Return (X, Y) of the center of cell containing provided text 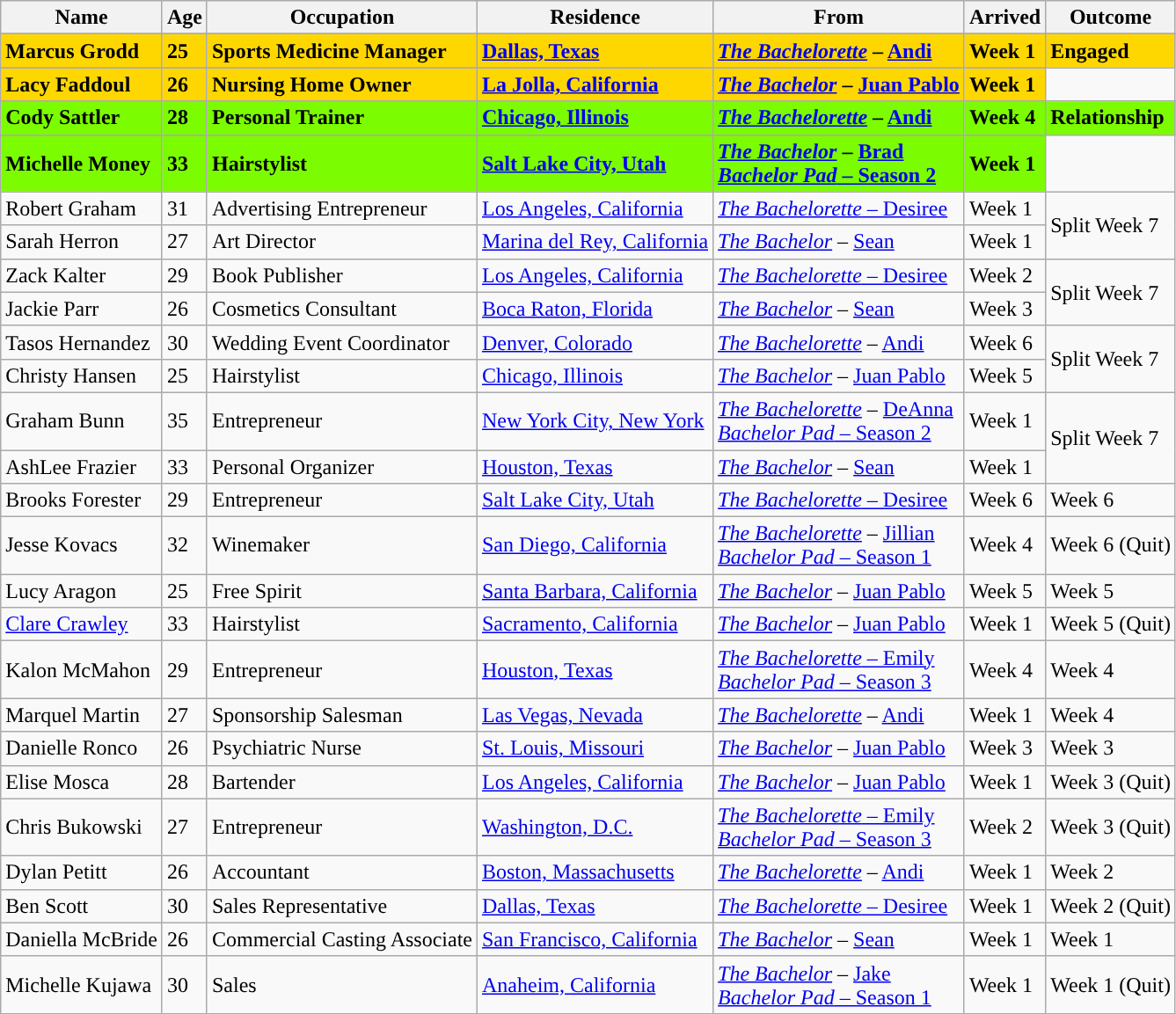
Michelle Money (82, 164)
Chris Bukowski (82, 827)
Clare Crawley (82, 624)
Sarah Herron (82, 242)
Lucy Aragon (82, 591)
Denver, Colorado (595, 342)
35 (185, 420)
AshLee Frazier (82, 467)
Free Spirit (341, 591)
Santa Barbara, California (595, 591)
Robert Graham (82, 208)
Danielle Ronco (82, 748)
Cody Sattler (82, 118)
Marina del Rey, California (595, 242)
Washington, D.C. (595, 827)
Week 6 (Quit) (1111, 545)
Daniella McBride (82, 939)
Marquel Martin (82, 715)
Michelle Kujawa (82, 985)
Boca Raton, Florida (595, 309)
Kalon McMahon (82, 670)
Lacy Faddoul (82, 84)
Commercial Casting Associate (341, 939)
Christy Hansen (82, 376)
San Francisco, California (595, 939)
Wedding Event Coordinator (341, 342)
Arrived (1004, 18)
Jackie Parr (82, 309)
Art Director (341, 242)
Dylan Petitt (82, 872)
Marcus Grodd (82, 51)
Sacramento, California (595, 624)
Engaged (1111, 51)
Brooks Forester (82, 500)
Relationship (1111, 118)
The Bachelorette – DeAnnaBachelor Pad – Season 2 (839, 420)
The Bachelor – JakeBachelor Pad – Season 1 (839, 985)
Anaheim, California (595, 985)
Tasos Hernandez (82, 342)
Book Publisher (341, 275)
Sales Representative (341, 906)
Ben Scott (82, 906)
Zack Kalter (82, 275)
Personal Trainer (341, 118)
Sales (341, 985)
Week 1 (Quit) (1111, 985)
Las Vegas, Nevada (595, 715)
Advertising Entrepreneur (341, 208)
Boston, Massachusetts (595, 872)
Psychiatric Nurse (341, 748)
La Jolla, California (595, 84)
Sports Medicine Manager (341, 51)
Outcome (1111, 18)
32 (185, 545)
Winemaker (341, 545)
Jesse Kovacs (82, 545)
Residence (595, 18)
Occupation (341, 18)
Accountant (341, 872)
Week 5 (Quit) (1111, 624)
The Bachelorette – JillianBachelor Pad – Season 1 (839, 545)
San Diego, California (595, 545)
Age (185, 18)
Bartender (341, 782)
From (839, 18)
Personal Organizer (341, 467)
Graham Bunn (82, 420)
New York City, New York (595, 420)
31 (185, 208)
Name (82, 18)
Sponsorship Salesman (341, 715)
St. Louis, Missouri (595, 748)
Cosmetics Consultant (341, 309)
Week 2 (Quit) (1111, 906)
The Bachelor – BradBachelor Pad – Season 2 (839, 164)
Elise Mosca (82, 782)
Nursing Home Owner (341, 84)
